Determine the (X, Y) coordinate at the center of the cell enclosing the given text.  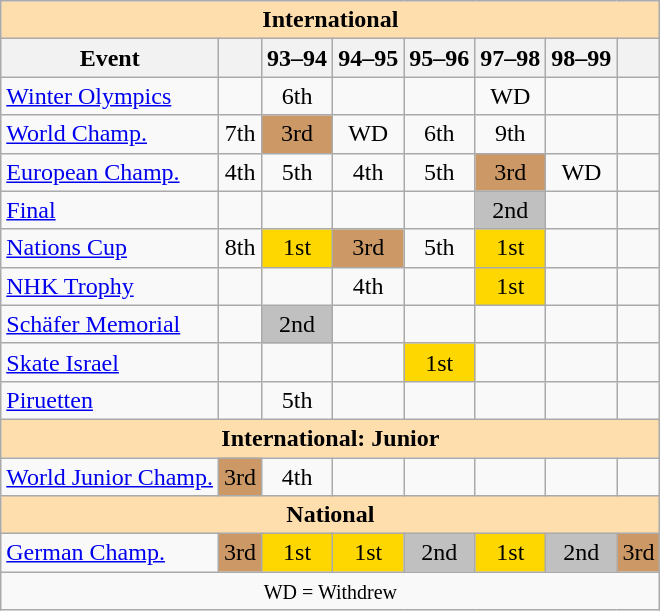
Event (110, 58)
International: Junior (330, 438)
Final (110, 210)
9th (510, 134)
Winter Olympics (110, 96)
95–96 (440, 58)
WD = Withdrew (330, 591)
Nations Cup (110, 248)
Piruetten (110, 400)
German Champ. (110, 553)
European Champ. (110, 172)
World Junior Champ. (110, 477)
NHK Trophy (110, 286)
World Champ. (110, 134)
Skate Israel (110, 362)
International (330, 20)
8th (240, 248)
94–95 (368, 58)
98–99 (582, 58)
Schäfer Memorial (110, 324)
National (330, 515)
97–98 (510, 58)
93–94 (298, 58)
7th (240, 134)
